Pinpoint the cell where the given text exists, returning its [x, y] midpoint coordinate. 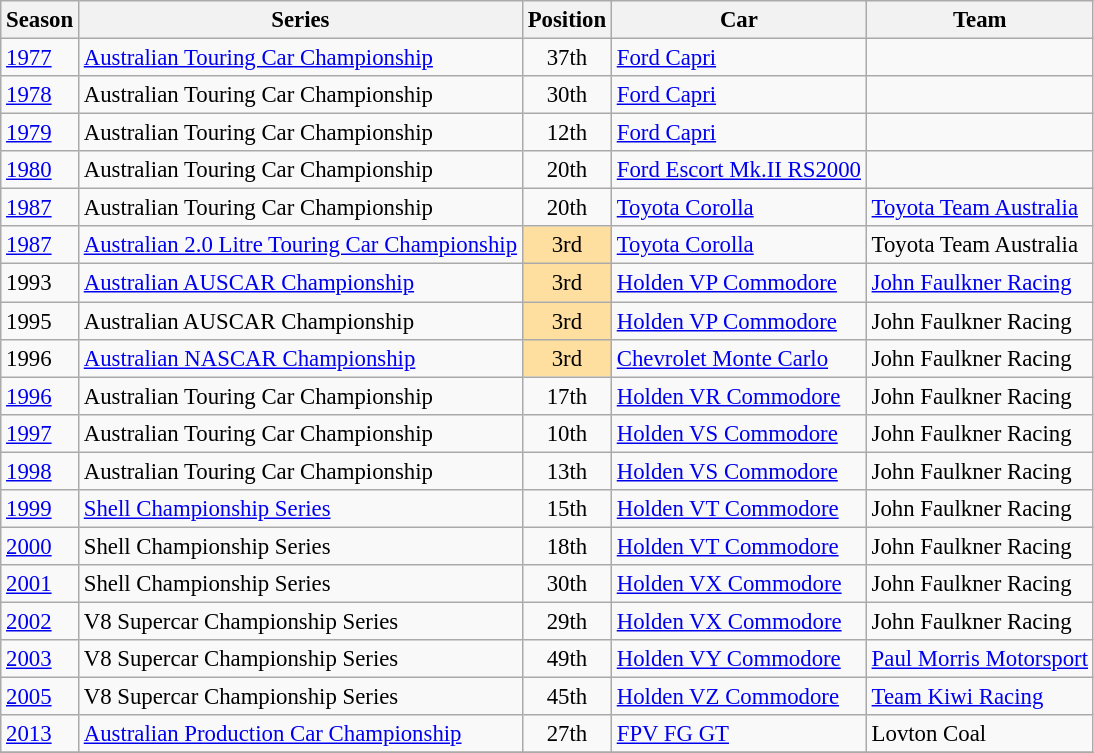
1998 [40, 471]
29th [566, 621]
Position [566, 20]
Australian NASCAR Championship [300, 358]
17th [566, 396]
27th [566, 734]
18th [566, 546]
Chevrolet Monte Carlo [738, 358]
2003 [40, 659]
1999 [40, 509]
10th [566, 433]
2005 [40, 697]
FPV FG GT [738, 734]
1997 [40, 433]
1980 [40, 170]
2013 [40, 734]
1995 [40, 321]
Holden VR Commodore [738, 396]
Season [40, 20]
Ford Escort Mk.II RS2000 [738, 170]
15th [566, 509]
2000 [40, 546]
Australian Production Car Championship [300, 734]
Holden VY Commodore [738, 659]
1978 [40, 95]
Car [738, 20]
37th [566, 58]
Team [980, 20]
2002 [40, 621]
Paul Morris Motorsport [980, 659]
Australian 2.0 Litre Touring Car Championship [300, 245]
Lovton Coal [980, 734]
12th [566, 133]
45th [566, 697]
Team Kiwi Racing [980, 697]
2001 [40, 584]
49th [566, 659]
1993 [40, 283]
Series [300, 20]
1977 [40, 58]
1979 [40, 133]
Holden VZ Commodore [738, 697]
13th [566, 471]
